Return the (X, Y) coordinate for the center point of the cell that contains the specified text.  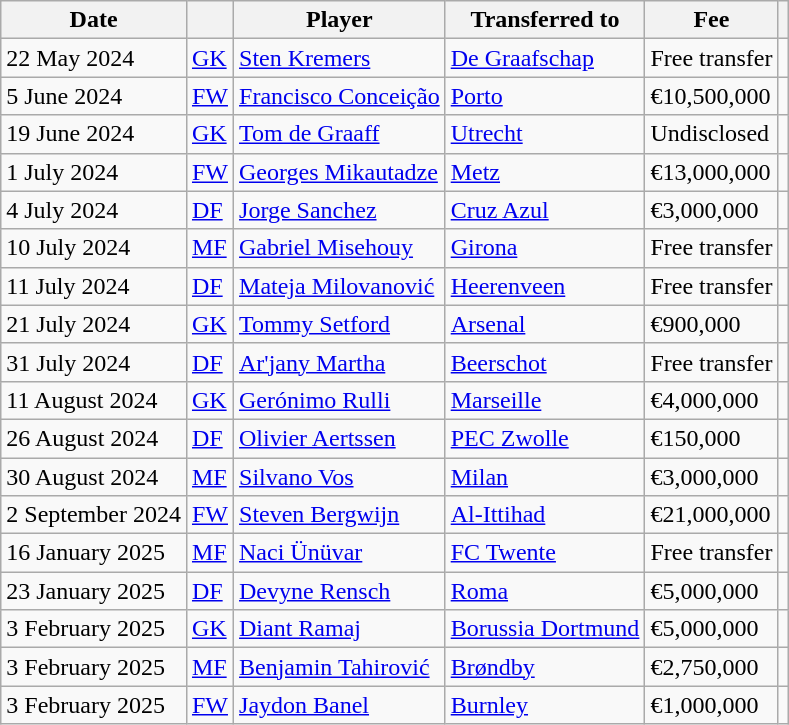
Gerónimo Rulli (340, 400)
€10,500,000 (712, 96)
PEC Zwolle (545, 438)
€13,000,000 (712, 172)
Silvano Vos (340, 477)
€150,000 (712, 438)
Diant Ramaj (340, 629)
Roma (545, 591)
FC Twente (545, 553)
19 June 2024 (94, 134)
1 July 2024 (94, 172)
€1,000,000 (712, 705)
Naci Ünüvar (340, 553)
€900,000 (712, 324)
Player (340, 20)
Tommy Setford (340, 324)
€4,000,000 (712, 400)
11 August 2024 (94, 400)
11 July 2024 (94, 286)
Arsenal (545, 324)
22 May 2024 (94, 58)
Brøndby (545, 667)
Olivier Aertssen (340, 438)
Benjamin Tahirović (340, 667)
Al-Ittihad (545, 515)
Sten Kremers (340, 58)
31 July 2024 (94, 362)
10 July 2024 (94, 248)
21 July 2024 (94, 324)
Metz (545, 172)
€2,750,000 (712, 667)
Milan (545, 477)
Ar'jany Martha (340, 362)
Devyne Rensch (340, 591)
Undisclosed (712, 134)
Tom de Graaff (340, 134)
Cruz Azul (545, 210)
23 January 2025 (94, 591)
Gabriel Misehouy (340, 248)
30 August 2024 (94, 477)
Beerschot (545, 362)
€21,000,000 (712, 515)
Porto (545, 96)
De Graafschap (545, 58)
Jaydon Banel (340, 705)
Burnley (545, 705)
Heerenveen (545, 286)
Fee (712, 20)
2 September 2024 (94, 515)
Jorge Sanchez (340, 210)
16 January 2025 (94, 553)
Utrecht (545, 134)
Girona (545, 248)
Marseille (545, 400)
Georges Mikautadze (340, 172)
Borussia Dortmund (545, 629)
Date (94, 20)
Francisco Conceição (340, 96)
Steven Bergwijn (340, 515)
Transferred to (545, 20)
4 July 2024 (94, 210)
26 August 2024 (94, 438)
Mateja Milovanović (340, 286)
5 June 2024 (94, 96)
